Find where the given text appears and provide that cell's center as [X, Y] coordinate. 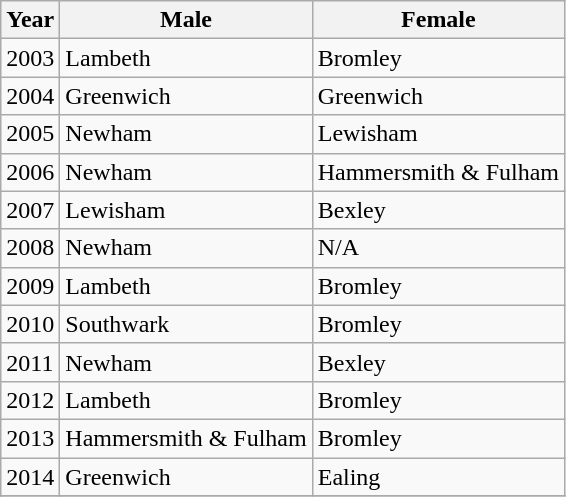
Female [438, 20]
2005 [30, 134]
N/A [438, 248]
Year [30, 20]
2007 [30, 210]
2006 [30, 172]
2009 [30, 286]
Male [186, 20]
Ealing [438, 477]
2012 [30, 400]
2011 [30, 362]
2003 [30, 58]
2004 [30, 96]
2010 [30, 324]
2014 [30, 477]
2008 [30, 248]
2013 [30, 438]
Southwark [186, 324]
